Determine the (x, y) coordinate at the center of the cell enclosing the given text.  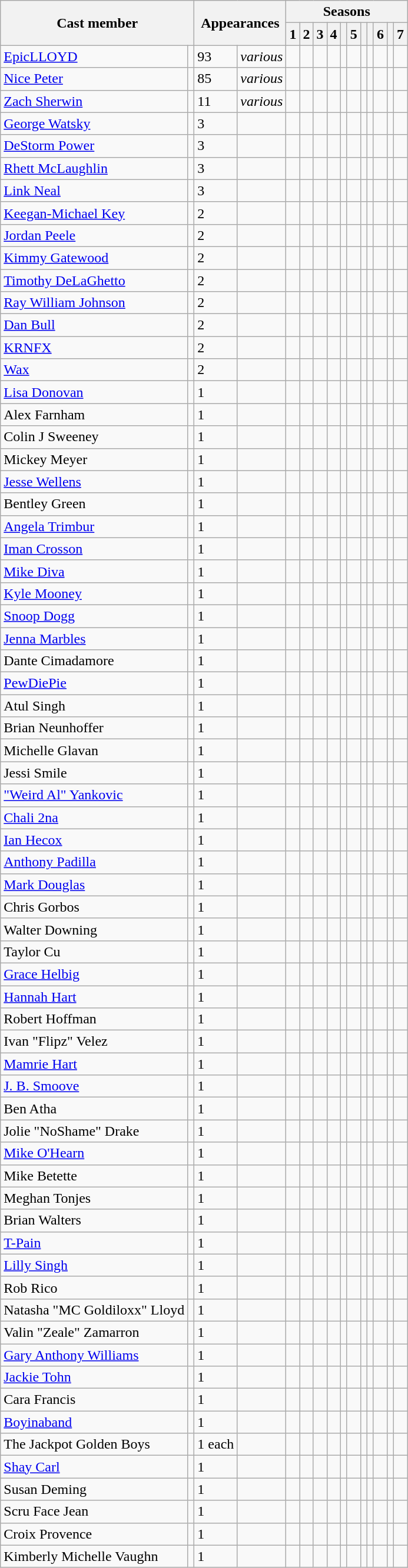
Mike Betette (94, 1176)
Robert Hoffman (94, 1019)
Lilly Singh (94, 1265)
Valin "Zeale" Zamarron (94, 1332)
George Watsky (94, 124)
Cast member (98, 23)
Mark Douglas (94, 885)
Timothy DeLaGhetto (94, 281)
Mike O'Hearn (94, 1153)
Michelle Glavan (94, 750)
EpicLLOYD (94, 56)
Mickey Meyer (94, 459)
Jesse Wellens (94, 482)
Natasha "MC Goldiloxx" Lloyd (94, 1310)
Dan Bull (94, 325)
Mamrie Hart (94, 1064)
Link Neal (94, 191)
Gary Anthony Williams (94, 1355)
T-Pain (94, 1243)
Alex Farnham (94, 415)
Scru Face Jean (94, 1512)
Angela Trimbur (94, 526)
Brian Neunhoffer (94, 728)
Lisa Donovan (94, 392)
Keegan-Michael Key (94, 213)
Zach Sherwin (94, 101)
93 (215, 56)
PewDiePie (94, 683)
Kimmy Gatewood (94, 258)
Seasons (347, 12)
Colin J Sweeney (94, 437)
Cara Francis (94, 1400)
KRNFX (94, 348)
Ivan "Flipz" Velez (94, 1042)
DeStorm Power (94, 146)
Mike Diva (94, 571)
6 (380, 34)
Jolie "NoShame" Drake (94, 1131)
Iman Crosson (94, 549)
Kyle Mooney (94, 593)
Susan Deming (94, 1489)
Jackie Tohn (94, 1377)
Kimberly Michelle Vaughn (94, 1556)
Brian Walters (94, 1220)
Snoop Dogg (94, 616)
11 (215, 101)
Nice Peter (94, 79)
Dante Cimadamore (94, 661)
4 (333, 34)
Taylor Cu (94, 952)
Bentley Green (94, 504)
Hannah Hart (94, 997)
Rob Rico (94, 1287)
Anthony Padilla (94, 862)
Jenna Marbles (94, 638)
Shay Carl (94, 1467)
Chris Gorbos (94, 907)
Boyinaband (94, 1422)
Walter Downing (94, 929)
Appearances (240, 23)
7 (400, 34)
Ian Hecox (94, 840)
"Weird Al" Yankovic (94, 795)
Jessi Smile (94, 773)
85 (215, 79)
Jordan Peele (94, 235)
The Jackpot Golden Boys (94, 1444)
Wax (94, 370)
Meghan Tonjes (94, 1198)
1 each (215, 1444)
Atul Singh (94, 706)
Ray William Johnson (94, 303)
Croix Provence (94, 1534)
J. B. Smoove (94, 1086)
Chali 2na (94, 818)
Grace Helbig (94, 974)
Rhett McLaughlin (94, 168)
5 (353, 34)
Ben Atha (94, 1109)
